Pinpoint the cell where the given text exists, returning its (X, Y) midpoint coordinate. 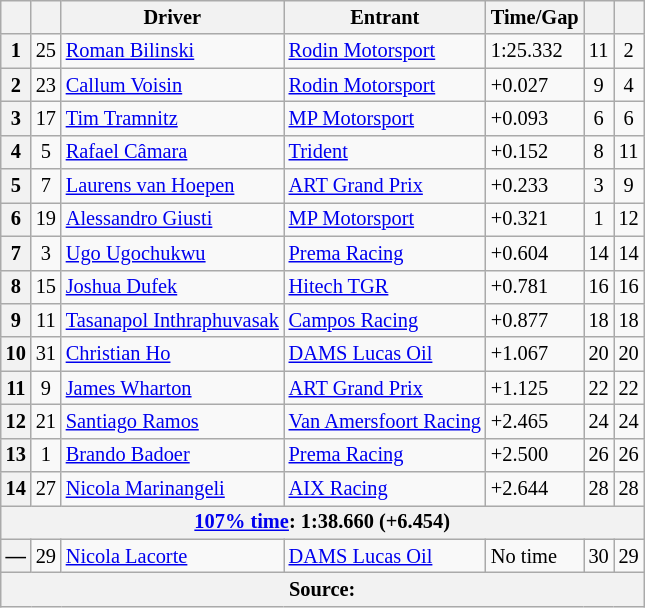
Campos Racing (385, 320)
Time/Gap (535, 17)
+0.604 (535, 253)
+0.877 (535, 320)
+0.093 (535, 118)
James Wharton (172, 388)
25 (46, 51)
Roman Bilinski (172, 51)
21 (46, 421)
AIX Racing (385, 489)
13 (16, 455)
Hitech TGR (385, 287)
Entrant (385, 17)
Alessandro Giusti (172, 219)
17 (46, 118)
+1.067 (535, 354)
Ugo Ugochukwu (172, 253)
Laurens van Hoepen (172, 186)
1:25.332 (535, 51)
15 (46, 287)
+0.152 (535, 152)
+1.125 (535, 388)
31 (46, 354)
No time (535, 556)
Nicola Lacorte (172, 556)
Brando Badoer (172, 455)
— (16, 556)
Joshua Dufek (172, 287)
+0.781 (535, 287)
10 (16, 354)
19 (46, 219)
Rafael Câmara (172, 152)
+2.465 (535, 421)
Source: (322, 589)
30 (599, 556)
Nicola Marinangeli (172, 489)
107% time: 1:38.660 (+6.454) (322, 522)
Christian Ho (172, 354)
23 (46, 85)
+0.027 (535, 85)
Driver (172, 17)
+2.644 (535, 489)
Van Amersfoort Racing (385, 421)
+2.500 (535, 455)
Santiago Ramos (172, 421)
+0.321 (535, 219)
+0.233 (535, 186)
27 (46, 489)
Tim Tramnitz (172, 118)
Trident (385, 152)
Tasanapol Inthraphuvasak (172, 320)
Callum Voisin (172, 85)
